Pinpoint the cell where the given text exists, returning its (x, y) midpoint coordinate. 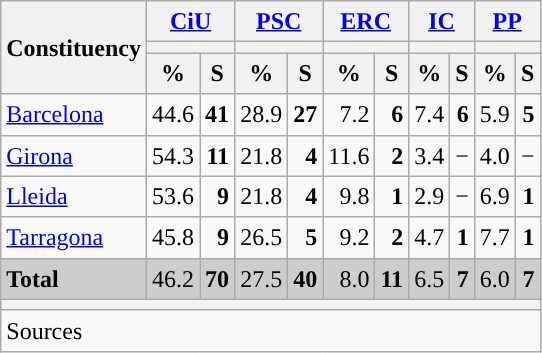
6.5 (430, 278)
5.9 (494, 114)
11.6 (349, 156)
6.9 (494, 196)
Girona (74, 156)
45.8 (172, 238)
IC (442, 22)
PP (507, 22)
2.9 (430, 196)
53.6 (172, 196)
6.0 (494, 278)
Barcelona (74, 114)
CiU (190, 22)
44.6 (172, 114)
27.5 (262, 278)
4.7 (430, 238)
9.2 (349, 238)
4.0 (494, 156)
27 (306, 114)
9.8 (349, 196)
Lleida (74, 196)
3.4 (430, 156)
Sources (270, 330)
46.2 (172, 278)
7.7 (494, 238)
7.2 (349, 114)
41 (218, 114)
26.5 (262, 238)
7.4 (430, 114)
ERC (366, 22)
54.3 (172, 156)
28.9 (262, 114)
PSC (279, 22)
70 (218, 278)
Tarragona (74, 238)
Total (74, 278)
8.0 (349, 278)
40 (306, 278)
Constituency (74, 48)
